Identify which cell holds the provided text, then report its (X, Y) central coordinate. 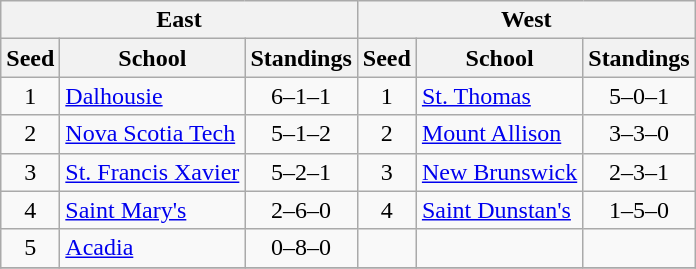
0–8–0 (301, 248)
5 (30, 248)
5–2–1 (301, 172)
Dalhousie (152, 96)
Mount Allison (499, 134)
Acadia (152, 248)
Saint Mary's (152, 210)
St. Thomas (499, 96)
East (180, 20)
Nova Scotia Tech (152, 134)
St. Francis Xavier (152, 172)
5–0–1 (639, 96)
3–3–0 (639, 134)
2–6–0 (301, 210)
2–3–1 (639, 172)
6–1–1 (301, 96)
New Brunswick (499, 172)
5–1–2 (301, 134)
West (526, 20)
1–5–0 (639, 210)
Saint Dunstan's (499, 210)
